Identify which cell holds the provided text, then report its [X, Y] central coordinate. 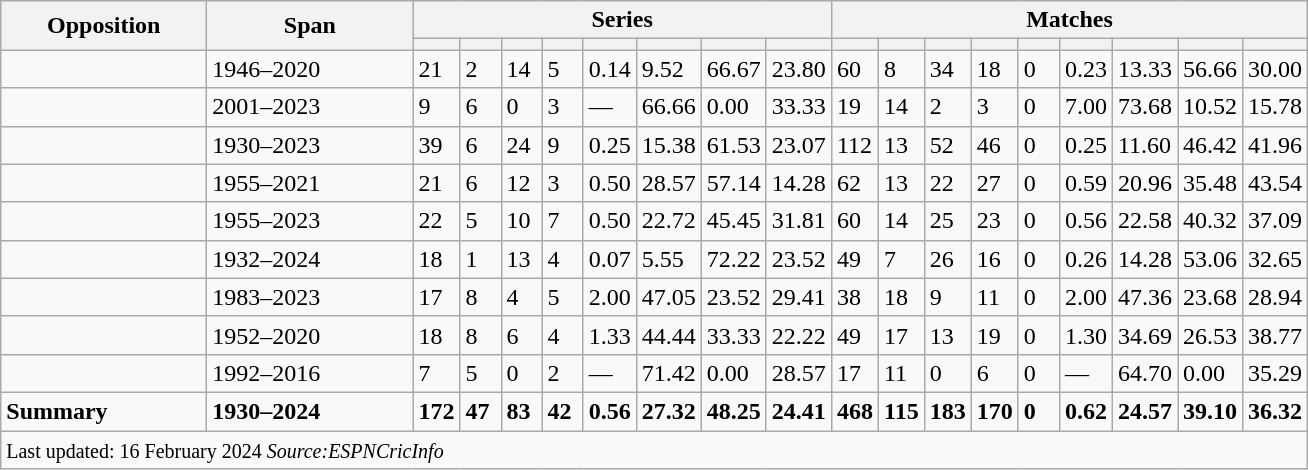
57.14 [734, 183]
66.67 [734, 69]
12 [522, 183]
468 [854, 411]
16 [994, 259]
1992–2016 [310, 373]
72.22 [734, 259]
Last updated: 16 February 2024 Source:ESPNCricInfo [654, 449]
34.69 [1144, 335]
1932–2024 [310, 259]
26 [948, 259]
25 [948, 221]
0.23 [1086, 69]
56.66 [1210, 69]
112 [854, 145]
24 [522, 145]
Summary [104, 411]
31.81 [798, 221]
11.60 [1144, 145]
1930–2024 [310, 411]
5.55 [668, 259]
172 [436, 411]
22.58 [1144, 221]
1983–2023 [310, 297]
170 [994, 411]
Series [622, 20]
47 [480, 411]
Span [310, 26]
47.36 [1144, 297]
24.41 [798, 411]
1.30 [1086, 335]
39 [436, 145]
23.07 [798, 145]
Matches [1069, 20]
1.33 [610, 335]
1946–2020 [310, 69]
66.66 [668, 107]
2001–2023 [310, 107]
47.05 [668, 297]
41.96 [1276, 145]
45.45 [734, 221]
35.29 [1276, 373]
48.25 [734, 411]
32.65 [1276, 259]
183 [948, 411]
53.06 [1210, 259]
22.22 [798, 335]
27.32 [668, 411]
71.42 [668, 373]
46 [994, 145]
15.78 [1276, 107]
30.00 [1276, 69]
0.14 [610, 69]
0.59 [1086, 183]
1 [480, 259]
38 [854, 297]
24.57 [1144, 411]
0.26 [1086, 259]
7.00 [1086, 107]
36.32 [1276, 411]
43.54 [1276, 183]
115 [901, 411]
29.41 [798, 297]
13.33 [1144, 69]
1955–2023 [310, 221]
22.72 [668, 221]
20.96 [1144, 183]
40.32 [1210, 221]
1955–2021 [310, 183]
39.10 [1210, 411]
1930–2023 [310, 145]
28.94 [1276, 297]
61.53 [734, 145]
27 [994, 183]
52 [948, 145]
44.44 [668, 335]
9.52 [668, 69]
46.42 [1210, 145]
64.70 [1144, 373]
23.68 [1210, 297]
37.09 [1276, 221]
10 [522, 221]
23 [994, 221]
26.53 [1210, 335]
0.07 [610, 259]
42 [562, 411]
0.62 [1086, 411]
34 [948, 69]
83 [522, 411]
38.77 [1276, 335]
Opposition [104, 26]
23.80 [798, 69]
1952–2020 [310, 335]
10.52 [1210, 107]
62 [854, 183]
35.48 [1210, 183]
73.68 [1144, 107]
15.38 [668, 145]
